Detect which cell encompasses the target text, then output its (X, Y) center coordinate. 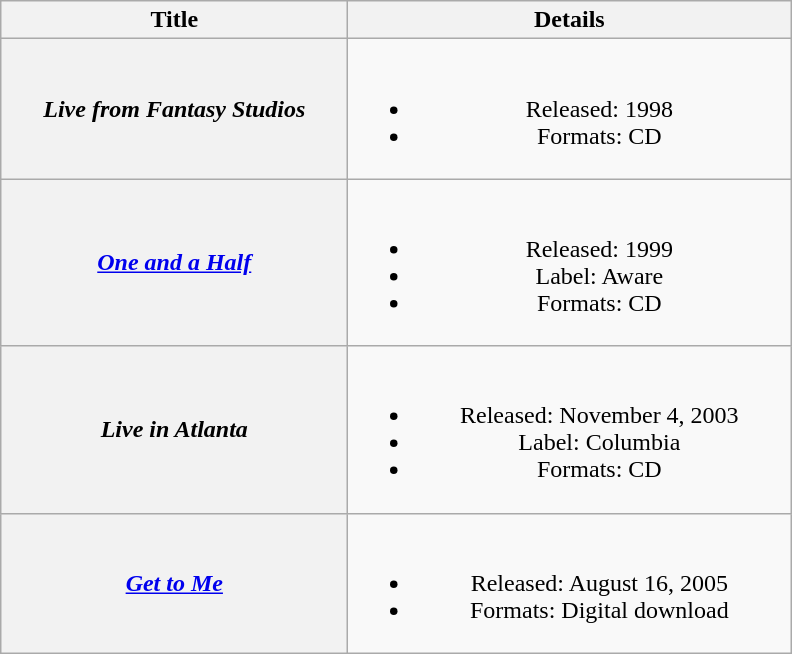
Released: 1998Formats: CD (570, 109)
Live in Atlanta (174, 430)
Released: November 4, 2003Label: ColumbiaFormats: CD (570, 430)
Released: 1999Label: AwareFormats: CD (570, 262)
Get to Me (174, 583)
One and a Half (174, 262)
Released: August 16, 2005Formats: Digital download (570, 583)
Details (570, 20)
Live from Fantasy Studios (174, 109)
Title (174, 20)
